Return [x, y] of the center of cell containing provided text 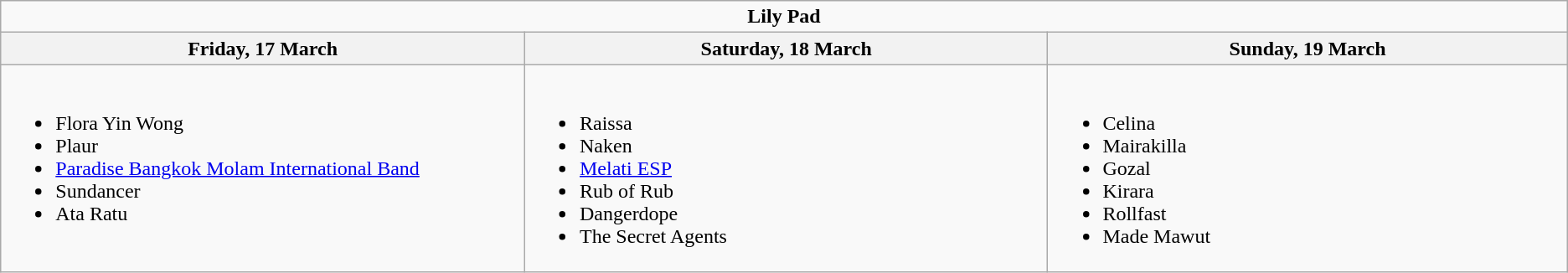
Saturday, 18 March [786, 49]
Sunday, 19 March [1308, 49]
Flora Yin WongPlaurParadise Bangkok Molam International BandSundancerAta Ratu [263, 168]
Lily Pad [784, 17]
Friday, 17 March [263, 49]
RaissaNakenMelati ESPRub of RubDangerdopeThe Secret Agents [786, 168]
CelinaMairakillaGozalKiraraRollfastMade Mawut [1308, 168]
